Provide the (x, y) coordinate of the cell's center where the given text is located.  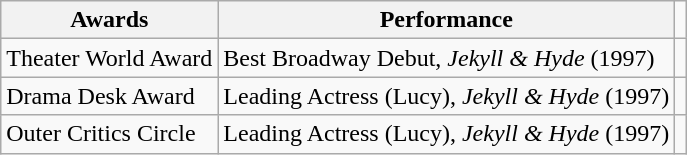
Awards (110, 20)
Theater World Award (110, 58)
Best Broadway Debut, Jekyll & Hyde (1997) (446, 58)
Performance (446, 20)
Drama Desk Award (110, 96)
Outer Critics Circle (110, 134)
